Locate the cell with the specified text and output its [x, y] center coordinate. 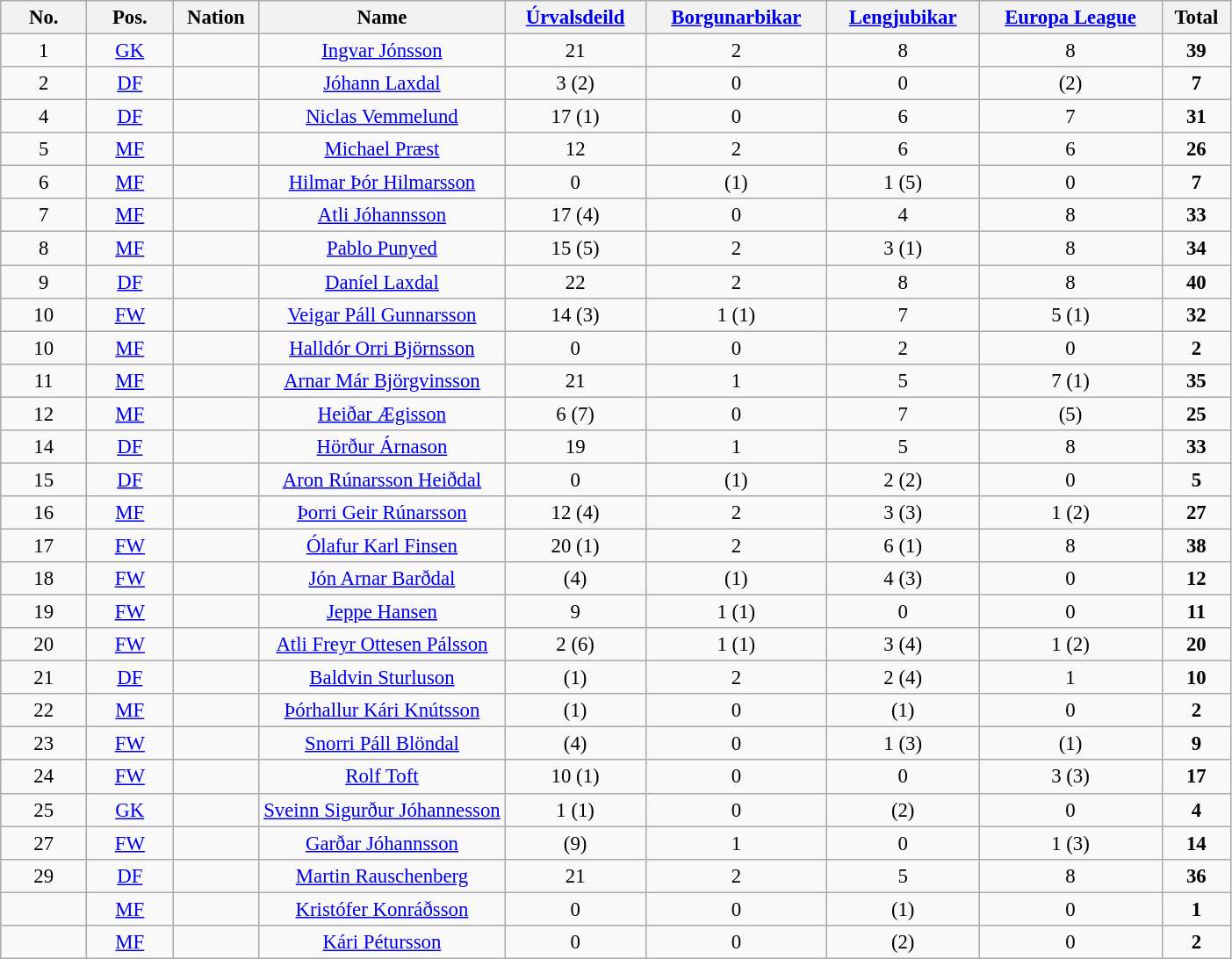
35 [1196, 380]
12 (4) [575, 513]
4 (3) [903, 579]
15 (5) [575, 249]
3 (2) [575, 83]
2 (2) [903, 479]
Borgunarbikar [736, 18]
40 [1196, 282]
38 [1196, 545]
Ingvar Jónsson [382, 51]
(9) [575, 843]
5 (1) [1070, 314]
Hilmar Þór Hilmarsson [382, 183]
Arnar Már Björgvinsson [382, 380]
14 (3) [575, 314]
Atli Freyr Ottesen Pálsson [382, 645]
23 [44, 744]
Total [1196, 18]
Aron Rúnarsson Heiðdal [382, 479]
Úrvalsdeild [575, 18]
3 (1) [903, 249]
1 (5) [903, 183]
Hörður Árnason [382, 447]
39 [1196, 51]
Kristófer Konráðsson [382, 909]
36 [1196, 876]
Pos. [130, 18]
6 (1) [903, 545]
16 [44, 513]
20 (1) [575, 545]
Heiðar Ægisson [382, 414]
Sveinn Sigurður Jóhannesson [382, 810]
29 [44, 876]
3 (4) [903, 645]
Rolf Toft [382, 777]
Atli Jóhannsson [382, 215]
32 [1196, 314]
Garðar Jóhannsson [382, 843]
No. [44, 18]
Jóhann Laxdal [382, 83]
15 [44, 479]
17 (1) [575, 117]
7 (1) [1070, 380]
26 [1196, 149]
24 [44, 777]
Jeppe Hansen [382, 612]
Niclas Vemmelund [382, 117]
Pablo Punyed [382, 249]
Michael Præst [382, 149]
Þorri Geir Rúnarsson [382, 513]
Jón Arnar Barðdal [382, 579]
Name [382, 18]
34 [1196, 249]
18 [44, 579]
Lengjubikar [903, 18]
Veigar Páll Gunnarsson [382, 314]
2 (6) [575, 645]
Halldór Orri Björnsson [382, 348]
31 [1196, 117]
Baldvin Sturluson [382, 678]
Kári Pétursson [382, 942]
10 (1) [575, 777]
2 (4) [903, 678]
Martin Rauschenberg [382, 876]
Nation [216, 18]
Þórhallur Kári Knútsson [382, 710]
Ólafur Karl Finsen [382, 545]
Europa League [1070, 18]
Daníel Laxdal [382, 282]
(5) [1070, 414]
17 (4) [575, 215]
6 (7) [575, 414]
Snorri Páll Blöndal [382, 744]
